Return the [x, y] coordinate for the center point of the cell that contains the specified text.  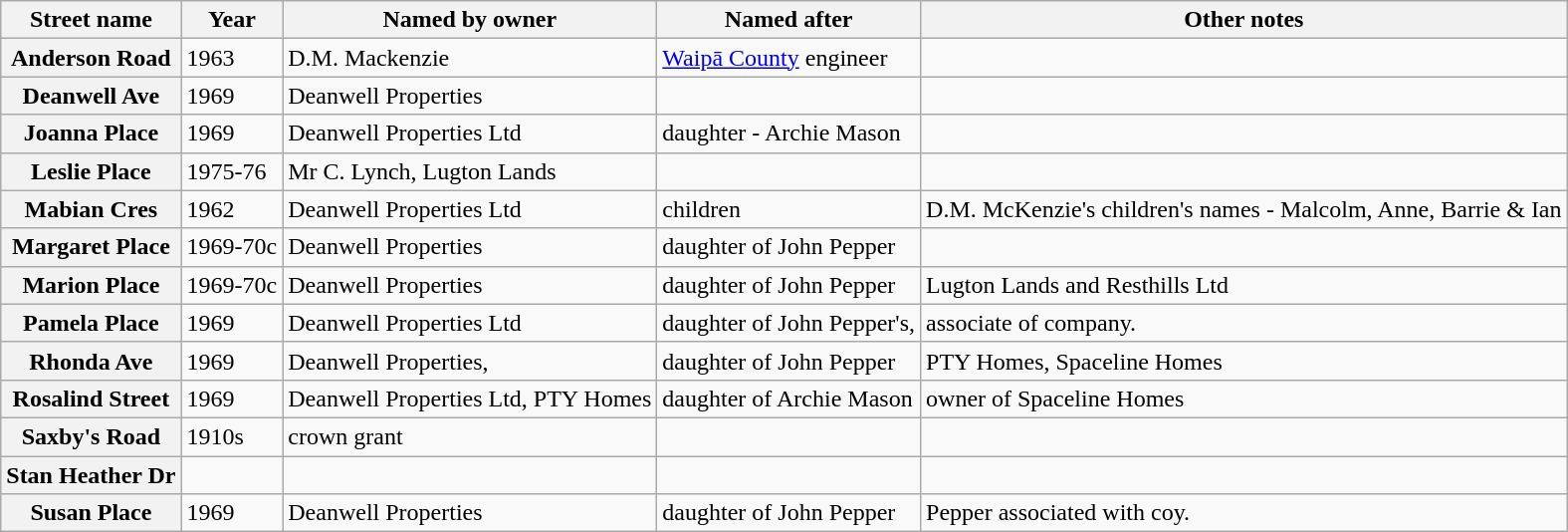
Rhonda Ave [92, 361]
1962 [232, 209]
daughter of Archie Mason [788, 399]
PTY Homes, Spaceline Homes [1244, 361]
Waipā County engineer [788, 58]
D.M. McKenzie's children's names - Malcolm, Anne, Barrie & Ian [1244, 209]
Mabian Cres [92, 209]
children [788, 209]
Margaret Place [92, 247]
Susan Place [92, 513]
D.M. Mackenzie [470, 58]
daughter of John Pepper's, [788, 323]
Named after [788, 20]
1975-76 [232, 171]
Rosalind Street [92, 399]
Deanwell Properties, [470, 361]
owner of Spaceline Homes [1244, 399]
Marion Place [92, 285]
Joanna Place [92, 133]
crown grant [470, 436]
Anderson Road [92, 58]
Deanwell Properties Ltd, PTY Homes [470, 399]
daughter - Archie Mason [788, 133]
1963 [232, 58]
Leslie Place [92, 171]
Other notes [1244, 20]
Pepper associated with coy. [1244, 513]
Mr C. Lynch, Lugton Lands [470, 171]
1910s [232, 436]
associate of company. [1244, 323]
Named by owner [470, 20]
Saxby's Road [92, 436]
Street name [92, 20]
Lugton Lands and Resthills Ltd [1244, 285]
Deanwell Ave [92, 96]
Stan Heather Dr [92, 475]
Year [232, 20]
Pamela Place [92, 323]
